Output the (x, y) coordinate of the center of the cell containing the given text.  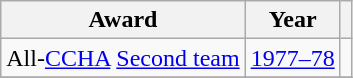
Year (292, 20)
All-CCHA Second team (123, 58)
1977–78 (292, 58)
Award (123, 20)
